Find where the given text appears and provide that cell's center as [X, Y] coordinate. 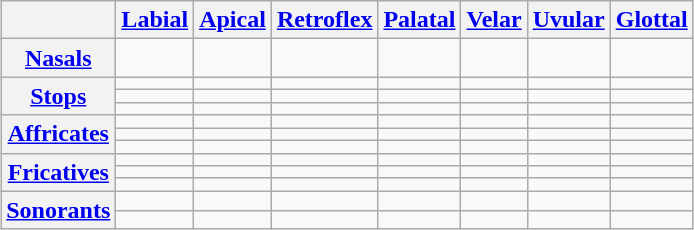
Apical [233, 20]
Nasals [58, 58]
Affricates [58, 134]
Palatal [420, 20]
Retroflex [324, 20]
Labial [155, 20]
Uvular [568, 20]
Sonorants [58, 210]
Glottal [652, 20]
Stops [58, 96]
Fricatives [58, 172]
Velar [494, 20]
